From the cell containing the given text, extract its center point as (X, Y) coordinate. 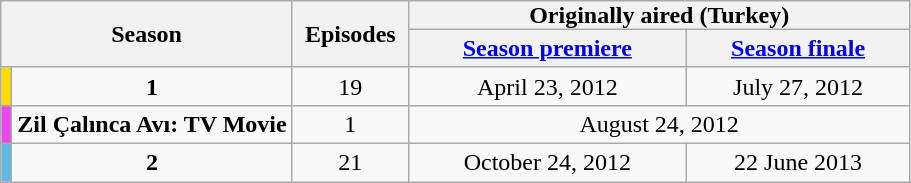
22 June 2013 (798, 162)
Season (146, 34)
2 (152, 162)
21 (350, 162)
October 24, 2012 (547, 162)
Episodes (350, 34)
Season premiere (547, 48)
Originally aired (Turkey) (659, 15)
April 23, 2012 (547, 86)
Zil Çalınca Avı: TV Movie (152, 124)
Season finale (798, 48)
19 (350, 86)
August 24, 2012 (659, 124)
July 27, 2012 (798, 86)
